Find where the given text appears and provide that cell's center as (X, Y) coordinate. 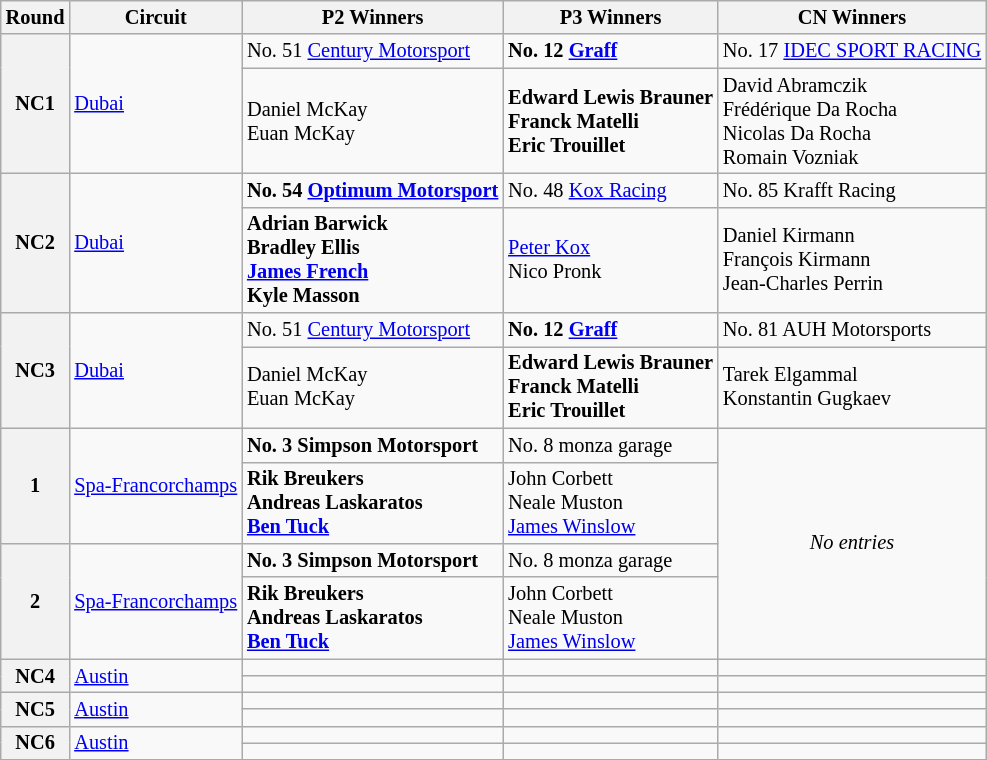
NC5 (36, 709)
No. 85 Krafft Racing (852, 190)
No entries (852, 544)
2 (36, 600)
No. 54 Optimum Motorsport (372, 190)
P2 Winners (372, 17)
P3 Winners (610, 17)
CN Winners (852, 17)
Adrian Barwick Bradley Ellis James French Kyle Masson (372, 260)
NC4 (36, 676)
Circuit (156, 17)
NC6 (36, 743)
Round (36, 17)
David Abramczik Frédérique Da Rocha Nicolas Da Rocha Romain Vozniak (852, 121)
1 (36, 486)
NC3 (36, 370)
NC1 (36, 104)
No. 17 IDEC SPORT RACING (852, 51)
Peter Kox Nico Pronk (610, 260)
NC2 (36, 242)
No. 81 AUH Motorsports (852, 330)
Daniel Kirmann François Kirmann Jean-Charles Perrin (852, 260)
No. 48 Kox Racing (610, 190)
Tarek Elgammal Konstantin Gugkaev (852, 387)
